Detect which cell encompasses the target text, then output its [x, y] center coordinate. 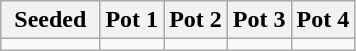
Pot 3 [259, 20]
Pot 1 [132, 20]
Pot 2 [196, 20]
Pot 4 [323, 20]
Seeded [50, 20]
